Pinpoint the cell where the given text exists, returning its [x, y] midpoint coordinate. 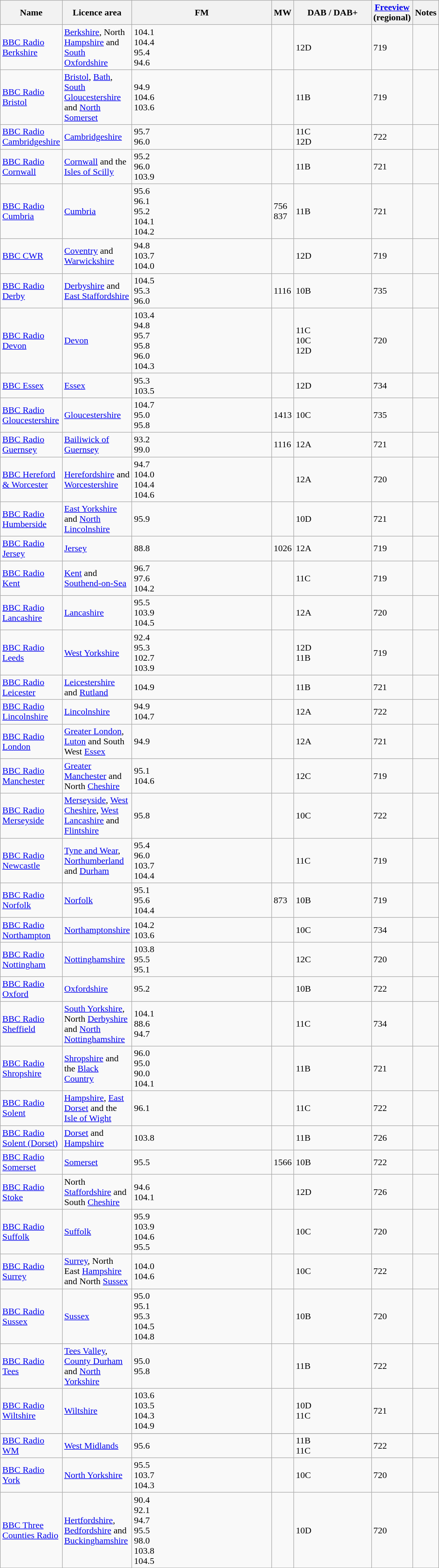
BBC Radio Cumbria [31, 211]
BBC Radio London [31, 741]
Oxfordshire [97, 989]
92.495.3 102.7 103.9 [202, 653]
96.0 95.0 90.0 104.1 [202, 1068]
BBC Radio Oxford [31, 989]
Hampshire, East Dorset and the Isle of Wight [97, 1108]
Bailiwick of Guernsey [97, 444]
95.6 [202, 1446]
BBC Radio Nottingham [31, 959]
BBC Radio Shropshire [31, 1068]
Name [31, 13]
Freeview (regional) [392, 13]
BBC Essex [31, 386]
Suffolk [97, 1232]
BBC Radio Kent [31, 578]
88.8 [202, 549]
BBC Radio Derby [31, 291]
95.3 103.5 [202, 386]
104.2 103.6 [202, 930]
95.095.8 [202, 1366]
Lincolnshire [97, 712]
95.2 96.0 103.9 [202, 166]
South Yorkshire, North Derbyshire and North Nottinghamshire [97, 1024]
North Staffordshire and South Cheshire [97, 1192]
10D 11C [333, 1411]
Leicestershire and Rutland [97, 687]
BBC Radio Surrey [31, 1271]
BBC Radio Jersey [31, 549]
95.4 96.0 103.7 104.4 [202, 861]
BBC Radio Newcastle [31, 861]
BBC Radio Manchester [31, 776]
FM [202, 13]
Northamptonshire [97, 930]
Notes [426, 13]
90.4 92.1 94.7 95.5 98.0 103.8 104.5 [202, 1530]
Essex [97, 386]
94.9104.7 [202, 712]
95.7 96.0 [202, 137]
Merseyside, West Cheshire, West Lancashire and Flintshire [97, 815]
96.1 [202, 1108]
95.1 95.6 104.4 [202, 900]
Shropshire and the Black Country [97, 1068]
104.1 88.6 94.7 [202, 1024]
West Midlands [97, 1446]
MW [283, 13]
103.8 [202, 1138]
Coventry and Warwickshire [97, 256]
BBC Radio WM [31, 1446]
BBC Radio Devon [31, 340]
BBC Radio Sheffield [31, 1024]
94.9 104.6 103.6 [202, 97]
Wiltshire [97, 1411]
1413 [283, 415]
Bristol, Bath, South Gloucestershire and North Somerset [97, 97]
94.8 103.7 104.0 [202, 256]
1566 [283, 1163]
Gloucestershire [97, 415]
Somerset [97, 1163]
Surrey, North East Hampshire and North Sussex [97, 1271]
Herefordshire and Worcestershire [97, 480]
95.5 103.9 104.5 [202, 613]
Cumbria [97, 211]
BBC Radio Tees [31, 1366]
BBC Radio Humberside [31, 519]
Tees Valley, County Durham and North Yorkshire [97, 1366]
Norfolk [97, 900]
BBC Radio Leeds [31, 653]
DAB / DAB+ [333, 13]
BBC Three Counties Radio [31, 1530]
103.8 95.5 95.1 [202, 959]
95.1104.6 [202, 776]
95.9 103.9 104.6 95.5 [202, 1232]
BBC Radio Solent [31, 1108]
BBC Radio Northampton [31, 930]
Nottinghamshire [97, 959]
756 837 [283, 211]
West Yorkshire [97, 653]
104.0 104.6 [202, 1271]
Cornwall and the Isles of Scilly [97, 166]
BBC Radio Merseyside [31, 815]
East Yorkshire and North Lincolnshire [97, 519]
103.4 94.8 95.7 95.8 96.0 104.3 [202, 340]
BBC Radio Suffolk [31, 1232]
95.8 [202, 815]
95.5 [202, 1163]
Tyne and Wear, Northumberland and Durham [97, 861]
95.9 [202, 519]
94.6 104.1 [202, 1192]
BBC Radio York [31, 1475]
Derbyshire and East Staffordshire [97, 291]
BBC Radio Norfolk [31, 900]
95.6 96.1 95.2 104.1 104.2 [202, 211]
BBC Radio Lincolnshire [31, 712]
BBC Radio Stoke [31, 1192]
93.2 99.0 [202, 444]
Lancashire [97, 613]
Jersey [97, 549]
BBC Radio Somerset [31, 1163]
11B 11C [333, 1446]
Dorset and Hampshire [97, 1138]
104.1 104.4 95.4 94.6 [202, 47]
BBC Radio Gloucestershire [31, 415]
BBC Radio Leicester [31, 687]
BBC Radio Guernsey [31, 444]
12D 11B [333, 653]
BBC Radio Solent (Dorset) [31, 1138]
Kent and Southend-on-Sea [97, 578]
Berkshire, North Hampshire and South Oxfordshire [97, 47]
96.7 97.6 104.2 [202, 578]
Greater Manchester and North Cheshire [97, 776]
Greater London, Luton and South West Essex [97, 741]
BBC Radio Sussex [31, 1316]
BBC Hereford & Worcester [31, 480]
BBC Radio Cambridgeshire [31, 137]
BBC Radio Bristol [31, 97]
104.9 [202, 687]
1026 [283, 549]
BBC Radio Lancashire [31, 613]
94.7 104.0 104.4 104.6 [202, 480]
873 [283, 900]
104.5 95.3 96.0 [202, 291]
BBC CWR [31, 256]
BBC Radio Wiltshire [31, 1411]
95.0 95.1 95.3 104.5 104.8 [202, 1316]
95.5 103.7 104.3 [202, 1475]
103.6 103.5 104.3 104.9 [202, 1411]
Devon [97, 340]
Hertfordshire, Bedfordshire and Buckinghamshire [97, 1530]
95.2 [202, 989]
BBC Radio Berkshire [31, 47]
Licence area [97, 13]
Sussex [97, 1316]
11C 12D [333, 137]
94.9 [202, 741]
BBC Radio Cornwall [31, 166]
Cambridgeshire [97, 137]
11C 10C 12D [333, 340]
104.7 95.0 95.8 [202, 415]
North Yorkshire [97, 1475]
